Return (X, Y) of the center of cell containing provided text 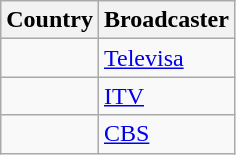
CBS (166, 134)
Televisa (166, 58)
Broadcaster (166, 20)
ITV (166, 96)
Country (50, 20)
